Find where the given text appears and provide that cell's center as [x, y] coordinate. 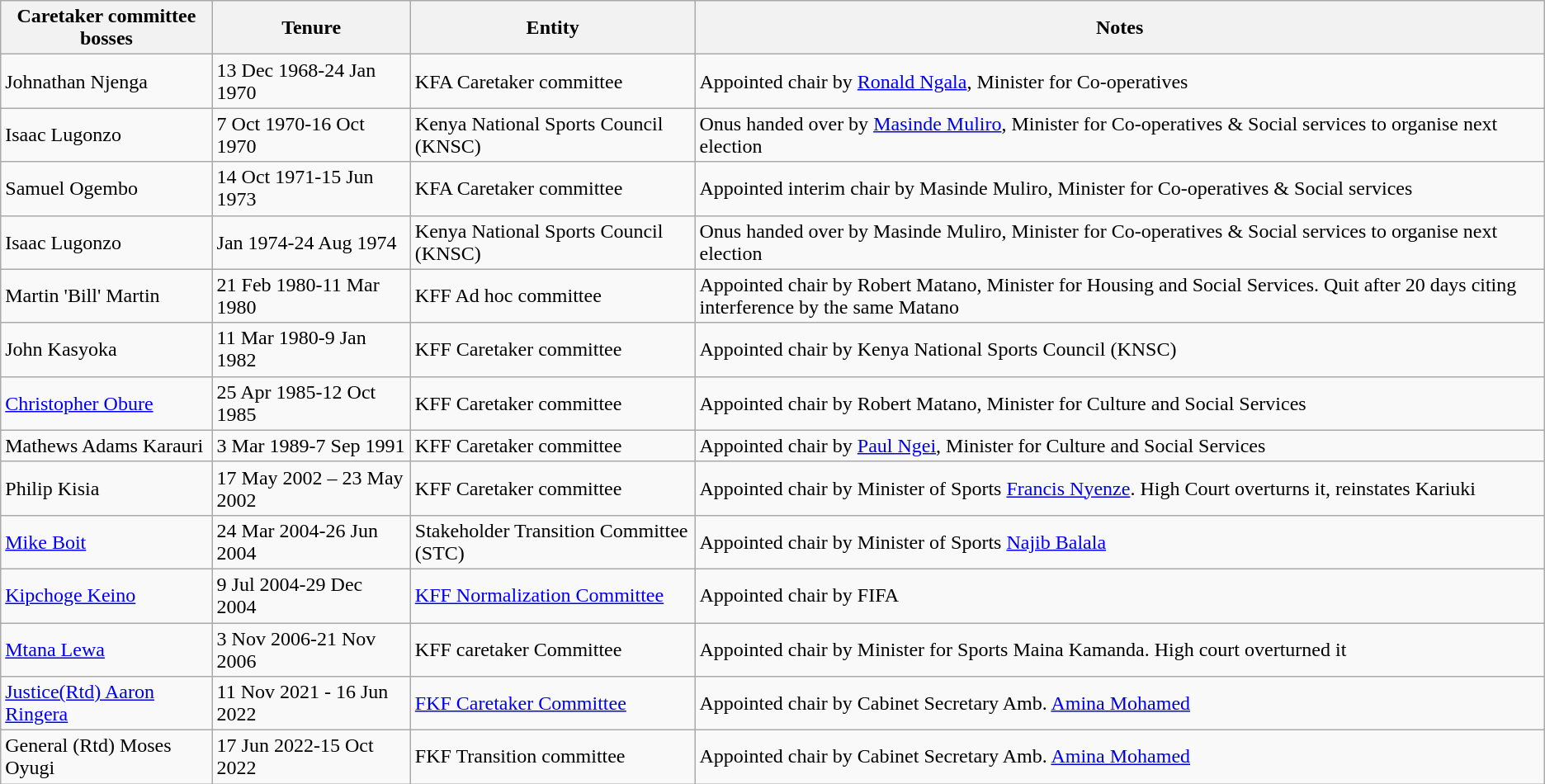
11 Nov 2021 - 16 Jun 2022 [311, 703]
Mathews Adams Karauri [106, 446]
Stakeholder Transition Committee (STC) [553, 541]
Appointed chair by Kenya National Sports Council (KNSC) [1119, 350]
Mike Boit [106, 541]
Appointed chair by Paul Ngei, Minister for Culture and Social Services [1119, 446]
Jan 1974-24 Aug 1974 [311, 243]
Appointed chair by Minister of Sports Najib Balala [1119, 541]
Kipchoge Keino [106, 596]
Christopher Obure [106, 403]
Johnathan Njenga [106, 81]
17 Jun 2022-15 Oct 2022 [311, 758]
General (Rtd) Moses Oyugi [106, 758]
Mtana Lewa [106, 649]
FKF Transition committee [553, 758]
Appointed chair by Robert Matano, Minister for Culture and Social Services [1119, 403]
FKF Caretaker Committee [553, 703]
Notes [1119, 28]
13 Dec 1968-24 Jan 1970 [311, 81]
25 Apr 1985-12 Oct 1985 [311, 403]
11 Mar 1980-9 Jan 1982 [311, 350]
Martin 'Bill' Martin [106, 295]
9 Jul 2004-29 Dec 2004 [311, 596]
Philip Kisia [106, 489]
17 May 2002 – 23 May 2002 [311, 489]
3 Mar 1989-7 Sep 1991 [311, 446]
Appointed chair by Minister of Sports Francis Nyenze. High Court overturns it, reinstates Kariuki [1119, 489]
Appointed chair by Robert Matano, Minister for Housing and Social Services. Quit after 20 days citing interference by the same Matano [1119, 295]
24 Mar 2004-26 Jun 2004 [311, 541]
3 Nov 2006-21 Nov 2006 [311, 649]
KFF caretaker Committee [553, 649]
KFF Normalization Committee [553, 596]
21 Feb 1980-11 Mar 1980 [311, 295]
Appointed chair by Ronald Ngala, Minister for Co-operatives [1119, 81]
KFF Ad hoc committee [553, 295]
Samuel Ogembo [106, 188]
Appointed chair by Minister for Sports Maina Kamanda. High court overturned it [1119, 649]
7 Oct 1970-16 Oct 1970 [311, 135]
Caretaker committee bosses [106, 28]
Appointed interim chair by Masinde Muliro, Minister for Co-operatives & Social services [1119, 188]
Justice(Rtd) Aaron Ringera [106, 703]
Appointed chair by FIFA [1119, 596]
John Kasyoka [106, 350]
14 Oct 1971-15 Jun 1973 [311, 188]
Tenure [311, 28]
Entity [553, 28]
